For the text-containing cell, return its midpoint in (x, y) coordinate format. 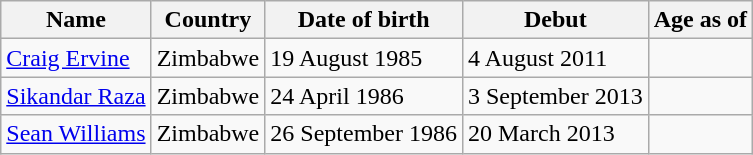
Sean Williams (76, 134)
3 September 2013 (555, 96)
20 March 2013 (555, 134)
26 September 1986 (364, 134)
Name (76, 20)
Sikandar Raza (76, 96)
Age as of (700, 20)
24 April 1986 (364, 96)
Country (208, 20)
4 August 2011 (555, 58)
Date of birth (364, 20)
Debut (555, 20)
19 August 1985 (364, 58)
Craig Ervine (76, 58)
